Detect which cell encompasses the target text, then output its (x, y) center coordinate. 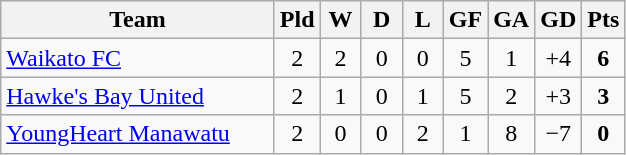
D (382, 20)
Pld (297, 20)
+4 (558, 58)
Pts (604, 20)
GA (512, 20)
L (422, 20)
GD (558, 20)
W (340, 20)
Team (138, 20)
−7 (558, 134)
Hawke's Bay United (138, 96)
Waikato FC (138, 58)
YoungHeart Manawatu (138, 134)
GF (465, 20)
6 (604, 58)
8 (512, 134)
+3 (558, 96)
3 (604, 96)
